Search for the cell housing the specified text and yield its [x, y] center coordinate. 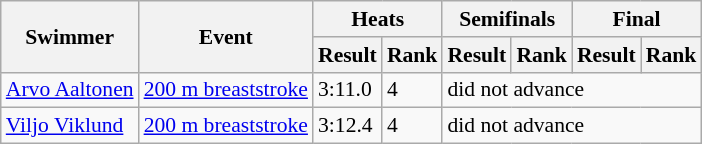
Swimmer [70, 36]
Semifinals [506, 19]
Event [226, 36]
Final [636, 19]
3:11.0 [348, 90]
3:12.4 [348, 126]
Arvo Aaltonen [70, 90]
Viljo Viklund [70, 126]
Heats [378, 19]
